Identify which cell holds the provided text, then report its [X, Y] central coordinate. 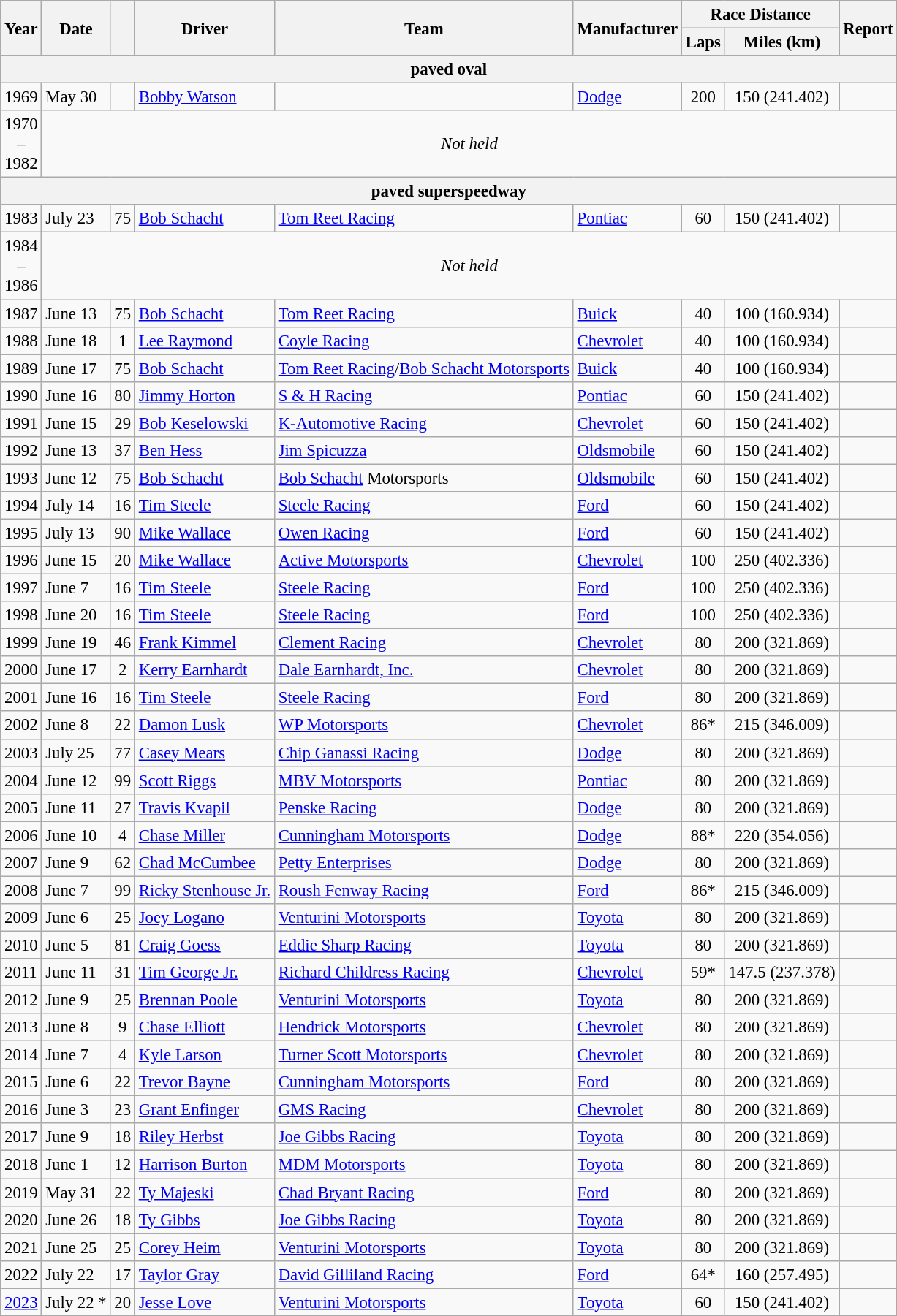
Taylor Gray [205, 1274]
Miles (km) [782, 42]
Damon Lusk [205, 726]
Bob Schacht Motorsports [424, 478]
1990 [21, 395]
1989 [21, 368]
1999 [21, 643]
2022 [21, 1274]
Driver [205, 28]
88* [703, 835]
1969 [21, 97]
Turner Scott Motorsports [424, 1055]
2001 [21, 698]
2 [123, 670]
Ricky Stenhouse Jr. [205, 890]
Corey Heim [205, 1247]
Penske Racing [424, 807]
Grant Enfinger [205, 1110]
GMS Racing [424, 1110]
2003 [21, 753]
July 22 [76, 1274]
2006 [21, 835]
2004 [21, 780]
paved oval [449, 69]
2000 [21, 670]
Team [424, 28]
Jimmy Horton [205, 395]
Owen Racing [424, 533]
David Gilliland Racing [424, 1274]
Report [868, 28]
July 22 * [76, 1302]
77 [123, 753]
2013 [21, 1027]
2019 [21, 1193]
Active Motorsports [424, 560]
Race Distance [760, 15]
2009 [21, 918]
2014 [21, 1055]
Chip Ganassi Racing [424, 753]
Chad McCumbee [205, 863]
Tom Reet Racing/Bob Schacht Motorsports [424, 368]
29 [123, 423]
Coyle Racing [424, 341]
1983 [21, 218]
Scott Riggs [205, 780]
Hendrick Motorsports [424, 1027]
Dale Earnhardt, Inc. [424, 670]
Lee Raymond [205, 341]
Manufacturer [627, 28]
2007 [21, 863]
July 14 [76, 506]
64* [703, 1274]
Laps [703, 42]
2016 [21, 1110]
200 [703, 97]
Tim George Jr. [205, 973]
June 10 [76, 835]
81 [123, 945]
Craig Goess [205, 945]
Chase Miller [205, 835]
2018 [21, 1165]
1991 [21, 423]
23 [123, 1110]
Chase Elliott [205, 1027]
1993 [21, 478]
27 [123, 807]
62 [123, 863]
July 13 [76, 533]
Ty Majeski [205, 1193]
12 [123, 1165]
17 [123, 1274]
Ty Gibbs [205, 1220]
1994 [21, 506]
Riley Herbst [205, 1138]
2017 [21, 1138]
Petty Enterprises [424, 863]
Brennan Poole [205, 1000]
Eddie Sharp Racing [424, 945]
46 [123, 643]
2012 [21, 1000]
37 [123, 451]
2008 [21, 890]
June 5 [76, 945]
2023 [21, 1302]
WP Motorsports [424, 726]
MDM Motorsports [424, 1165]
1997 [21, 588]
Travis Kvapil [205, 807]
Year [21, 28]
1 [123, 341]
Jesse Love [205, 1302]
1984–1986 [21, 266]
paved superspeedway [449, 191]
Harrison Burton [205, 1165]
S & H Racing [424, 395]
Bob Keselowski [205, 423]
2015 [21, 1082]
160 (257.495) [782, 1274]
Ben Hess [205, 451]
June 18 [76, 341]
MBV Motorsports [424, 780]
Date [76, 28]
9 [123, 1027]
June 3 [76, 1110]
Kerry Earnhardt [205, 670]
Bobby Watson [205, 97]
147.5 (237.378) [782, 973]
June 26 [76, 1220]
1998 [21, 615]
1970–1982 [21, 144]
2010 [21, 945]
59* [703, 973]
2005 [21, 807]
June 25 [76, 1247]
2002 [21, 726]
Richard Childress Racing [424, 973]
1996 [21, 560]
1992 [21, 451]
Jim Spicuzza [424, 451]
Clement Racing [424, 643]
Joey Logano [205, 918]
2021 [21, 1247]
Trevor Bayne [205, 1082]
220 (354.056) [782, 835]
31 [123, 973]
1987 [21, 313]
Frank Kimmel [205, 643]
1988 [21, 341]
May 30 [76, 97]
1995 [21, 533]
Chad Bryant Racing [424, 1193]
2020 [21, 1220]
June 20 [76, 615]
Roush Fenway Racing [424, 890]
Kyle Larson [205, 1055]
2011 [21, 973]
Casey Mears [205, 753]
May 31 [76, 1193]
K-Automotive Racing [424, 423]
July 25 [76, 753]
90 [123, 533]
June 1 [76, 1165]
June 19 [76, 643]
July 23 [76, 218]
